Pinpoint the cell where the given text exists, returning its (X, Y) midpoint coordinate. 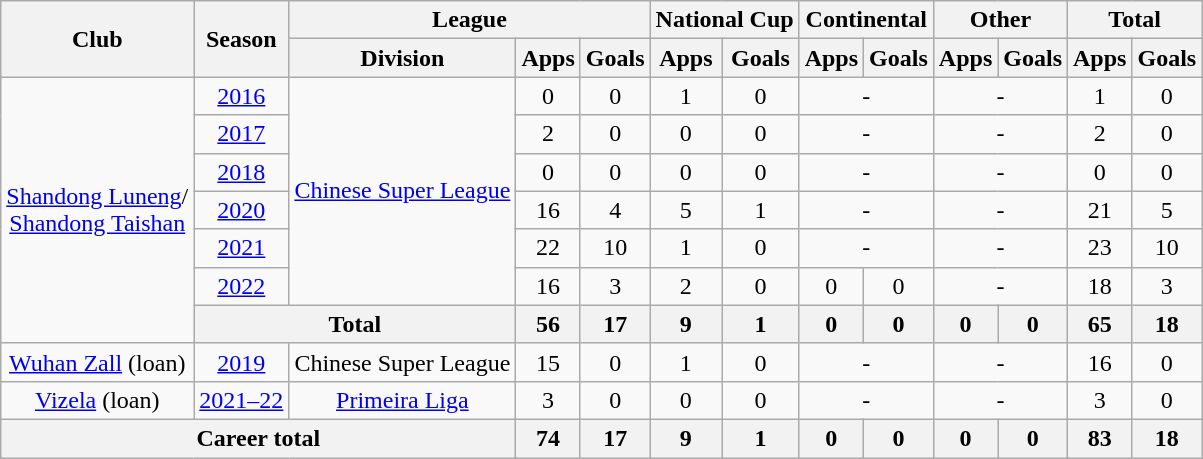
56 (548, 324)
2021 (242, 248)
Wuhan Zall (loan) (98, 362)
Club (98, 39)
2021–22 (242, 400)
League (470, 20)
15 (548, 362)
65 (1100, 324)
2019 (242, 362)
2018 (242, 172)
National Cup (724, 20)
Continental (866, 20)
2016 (242, 96)
Other (1000, 20)
74 (548, 438)
23 (1100, 248)
2020 (242, 210)
2017 (242, 134)
21 (1100, 210)
Season (242, 39)
Division (402, 58)
Primeira Liga (402, 400)
Shandong Luneng/Shandong Taishan (98, 210)
22 (548, 248)
2022 (242, 286)
83 (1100, 438)
Career total (258, 438)
Vizela (loan) (98, 400)
4 (615, 210)
